From the cell containing the given text, extract its center point as [X, Y] coordinate. 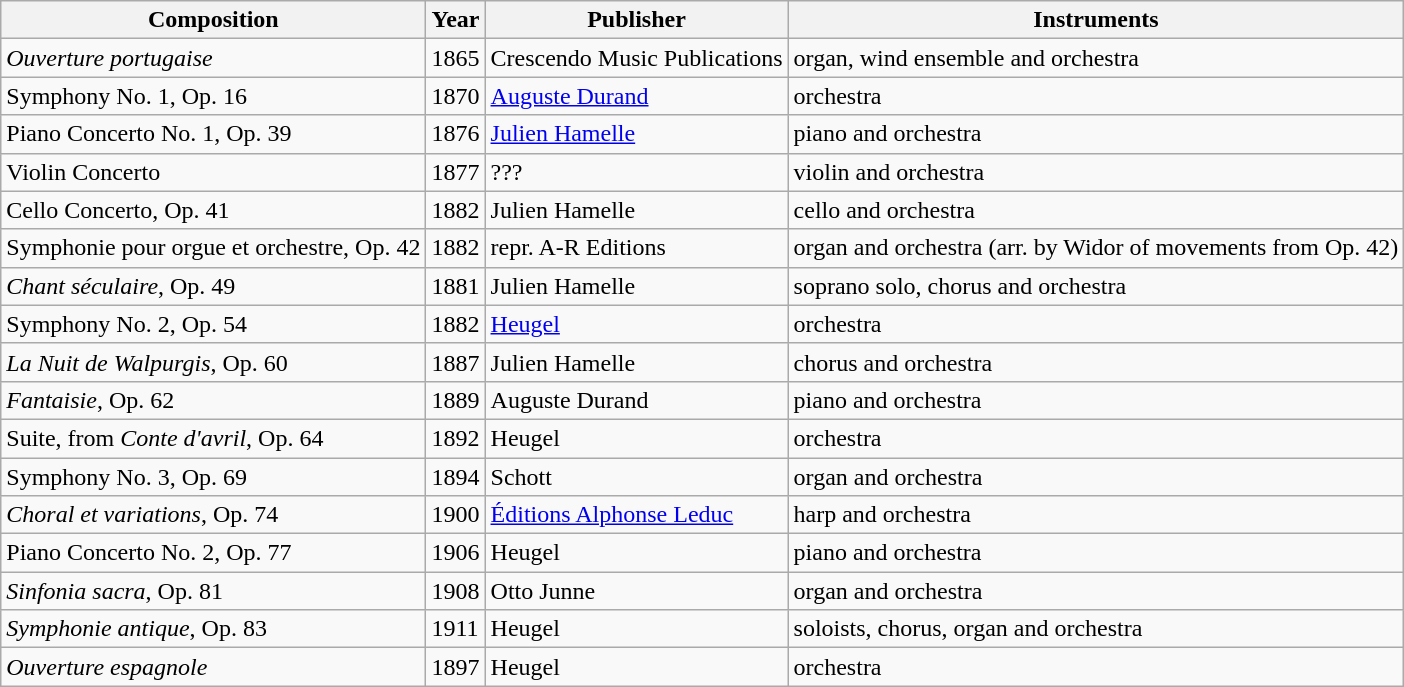
Sinfonia sacra, Op. 81 [214, 591]
Crescendo Music Publications [636, 58]
organ and orchestra (arr. by Widor of movements from Op. 42) [1096, 248]
soloists, chorus, organ and orchestra [1096, 629]
Schott [636, 477]
violin and orchestra [1096, 172]
1906 [456, 553]
Composition [214, 20]
Cello Concerto, Op. 41 [214, 210]
Symphonie pour orgue et orchestre, Op. 42 [214, 248]
Piano Concerto No. 1, Op. 39 [214, 134]
1881 [456, 286]
1865 [456, 58]
Éditions Alphonse Leduc [636, 515]
1877 [456, 172]
1892 [456, 438]
soprano solo, chorus and orchestra [1096, 286]
Chant séculaire, Op. 49 [214, 286]
1889 [456, 400]
Instruments [1096, 20]
1897 [456, 667]
cello and orchestra [1096, 210]
repr. A-R Editions [636, 248]
Publisher [636, 20]
Choral et variations, Op. 74 [214, 515]
Fantaisie, Op. 62 [214, 400]
Ouverture espagnole [214, 667]
Symphony No. 3, Op. 69 [214, 477]
1908 [456, 591]
Violin Concerto [214, 172]
Symphony No. 2, Op. 54 [214, 324]
1887 [456, 362]
1870 [456, 96]
organ, wind ensemble and orchestra [1096, 58]
harp and orchestra [1096, 515]
Symphonie antique, Op. 83 [214, 629]
Symphony No. 1, Op. 16 [214, 96]
??? [636, 172]
chorus and orchestra [1096, 362]
1911 [456, 629]
1894 [456, 477]
1876 [456, 134]
La Nuit de Walpurgis, Op. 60 [214, 362]
Ouverture portugaise [214, 58]
Otto Junne [636, 591]
Suite, from Conte d'avril, Op. 64 [214, 438]
1900 [456, 515]
Year [456, 20]
Piano Concerto No. 2, Op. 77 [214, 553]
